Pinpoint the cell where the given text exists, returning its [x, y] midpoint coordinate. 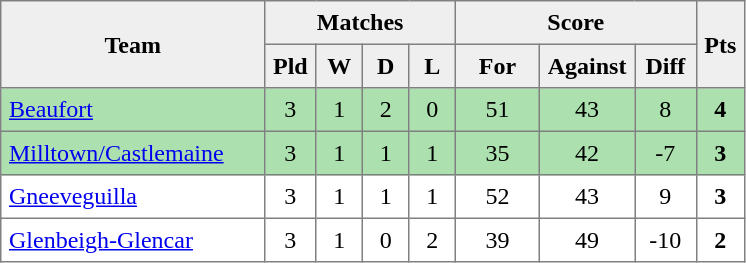
42 [586, 153]
49 [586, 240]
D [385, 66]
For [497, 66]
39 [497, 240]
9 [666, 197]
Score [576, 23]
Milltown/Castlemaine [133, 153]
51 [497, 110]
52 [497, 197]
W [339, 66]
Diff [666, 66]
8 [666, 110]
4 [720, 110]
Against [586, 66]
Matches [360, 23]
Team [133, 44]
35 [497, 153]
Gneeveguilla [133, 197]
-7 [666, 153]
Pld [290, 66]
-10 [666, 240]
Glenbeigh-Glencar [133, 240]
Pts [720, 44]
L [432, 66]
Beaufort [133, 110]
